Extract the [x, y] coordinate from the center of the cell holding the provided text.  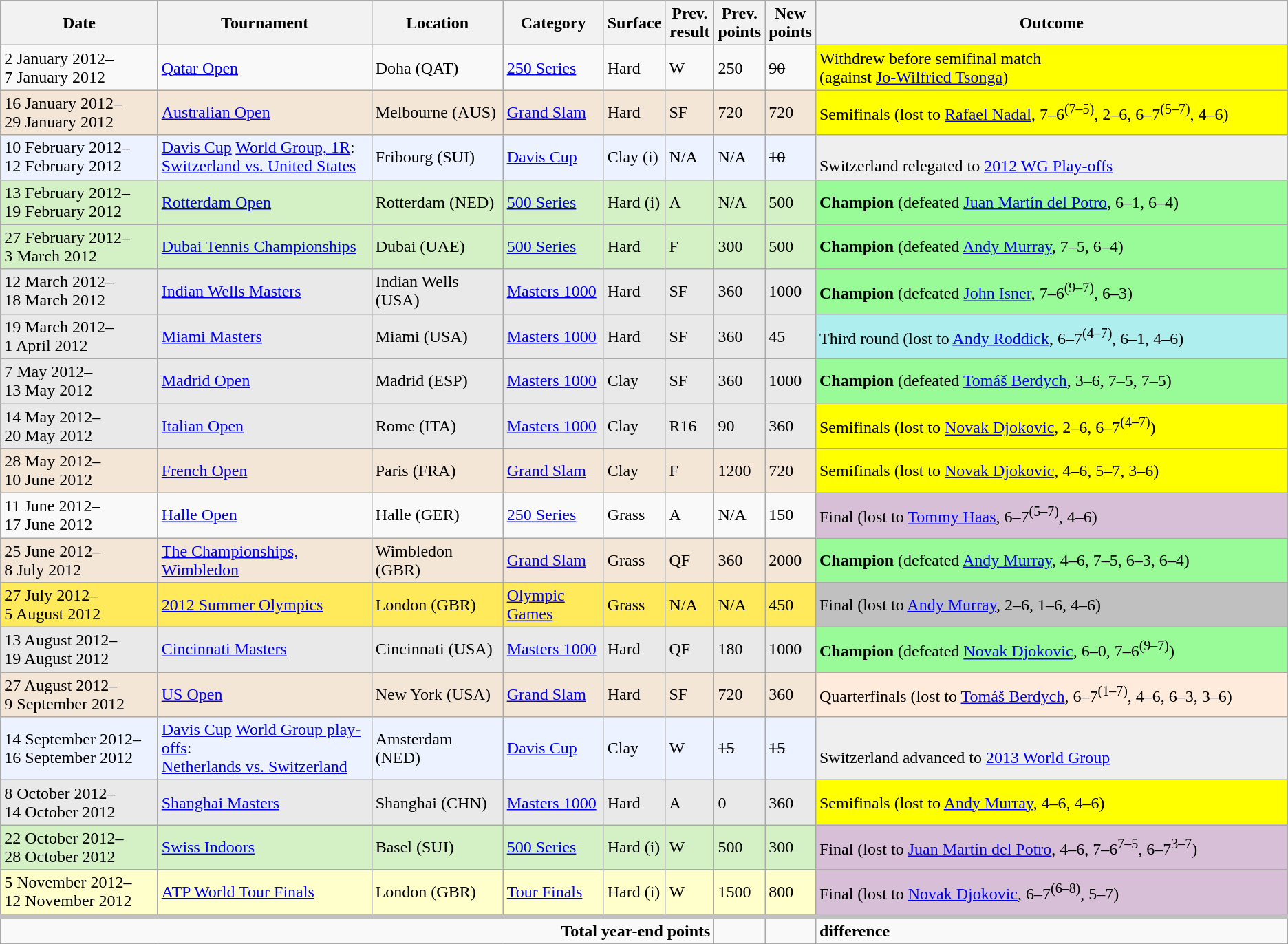
Tournament [264, 23]
Third round (lost to Andy Roddick, 6–7(4–7), 6–1, 4–6) [1051, 336]
Madrid Open [264, 381]
New York (USA) [438, 695]
Miami (USA) [438, 336]
180 [740, 650]
28 May 2012–10 June 2012 [79, 471]
R16 [689, 425]
Quarterfinals (lost to Tomáš Berdych, 6–7(1–7), 4–6, 6–3, 3–6) [1051, 695]
13 February 2012–19 February 2012 [79, 202]
The Championships, Wimbledon [264, 560]
Dubai (UAE) [438, 246]
Cincinnati (USA) [438, 650]
Halle Open [264, 515]
1500 [740, 893]
10 February 2012–12 February 2012 [79, 157]
Amsterdam (NED) [438, 749]
7 May 2012–13 May 2012 [79, 381]
Surface [634, 23]
New points [791, 23]
Date [79, 23]
2000 [791, 560]
Indian Wells Masters [264, 292]
Davis Cup World Group play-offs: Netherlands vs. Switzerland [264, 749]
Category [553, 23]
450 [791, 605]
800 [791, 893]
Switzerland relegated to 2012 WG Play-offs [1051, 157]
Final (lost to Andy Murray, 2–6, 1–6, 4–6) [1051, 605]
Semifinals (lost to Novak Djokovic, 2–6, 6–7(4–7)) [1051, 425]
Location [438, 23]
French Open [264, 471]
Olympic Games [553, 605]
2012 Summer Olympics [264, 605]
25 June 2012–8 July 2012 [79, 560]
Davis Cup World Group, 1R: Switzerland vs. United States [264, 157]
Dubai Tennis Championships [264, 246]
16 January 2012–29 January 2012 [79, 113]
Champion (defeated Tomáš Berdych, 3–6, 7–5, 7–5) [1051, 381]
Champion (defeated Andy Murray, 7–5, 6–4) [1051, 246]
150 [791, 515]
Withdrew before semifinal match (against Jo-Wilfried Tsonga) [1051, 67]
Prev. points [740, 23]
Rotterdam Open [264, 202]
14 September 2012–16 September 2012 [79, 749]
Tour Finals [553, 893]
Champion (defeated Juan Martín del Potro, 6–1, 6–4) [1051, 202]
Rotterdam (NED) [438, 202]
Outcome [1051, 23]
Fribourg (SUI) [438, 157]
US Open [264, 695]
27 February 2012–3 March 2012 [79, 246]
ATP World Tour Finals [264, 893]
19 March 2012–1 April 2012 [79, 336]
Switzerland advanced to 2013 World Group [1051, 749]
Champion (defeated John Isner, 7–6(9–7), 6–3) [1051, 292]
Paris (FRA) [438, 471]
27 August 2012–9 September 2012 [79, 695]
Semifinals (lost to Novak Djokovic, 4–6, 5–7, 3–6) [1051, 471]
Cincinnati Masters [264, 650]
Miami Masters [264, 336]
Champion (defeated Andy Murray, 4–6, 7–5, 6–3, 6–4) [1051, 560]
22 October 2012–28 October 2012 [79, 848]
1200 [740, 471]
Clay (i) [634, 157]
Rome (ITA) [438, 425]
12 March 2012–18 March 2012 [79, 292]
10 [791, 157]
5 November 2012–12 November 2012 [79, 893]
Semifinals (lost to Andy Murray, 4–6, 4–6) [1051, 802]
11 June 2012–17 June 2012 [79, 515]
Indian Wells (USA) [438, 292]
Prev. result [689, 23]
difference [1051, 930]
Doha (QAT) [438, 67]
14 May 2012–20 May 2012 [79, 425]
Qatar Open [264, 67]
Basel (SUI) [438, 848]
45 [791, 336]
Swiss Indoors [264, 848]
Final (lost to Juan Martín del Potro, 4–6, 7–67–5, 6–73–7) [1051, 848]
Melbourne (AUS) [438, 113]
27 July 2012–5 August 2012 [79, 605]
Shanghai (CHN) [438, 802]
Final (lost to Novak Djokovic, 6–7(6–8), 5–7) [1051, 893]
Champion (defeated Novak Djokovic, 6–0, 7–6(9–7)) [1051, 650]
Total year-end points [358, 930]
Final (lost to Tommy Haas, 6–7(5–7), 4–6) [1051, 515]
Italian Open [264, 425]
8 October 2012–14 October 2012 [79, 802]
Madrid (ESP) [438, 381]
Australian Open [264, 113]
Semifinals (lost to Rafael Nadal, 7–6(7–5), 2–6, 6–7(5–7), 4–6) [1051, 113]
2 January 2012–7 January 2012 [79, 67]
Wimbledon (GBR) [438, 560]
0 [740, 802]
Shanghai Masters [264, 802]
Halle (GER) [438, 515]
250 [740, 67]
13 August 2012–19 August 2012 [79, 650]
